Output the (X, Y) coordinate of the center of the cell containing the given text.  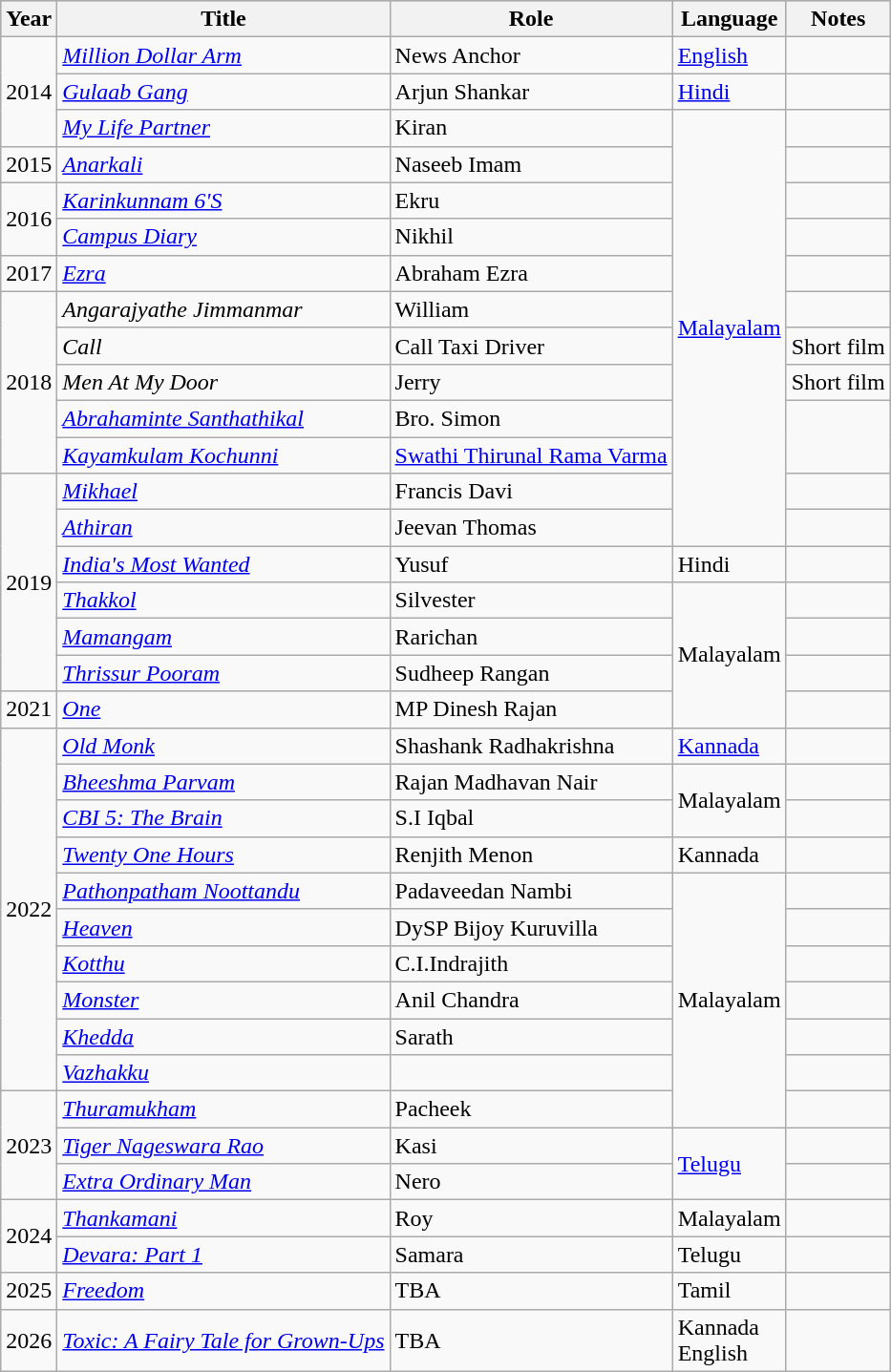
2022 (29, 909)
Jeevan Thomas (531, 528)
Arjun Shankar (531, 92)
Gulaab Gang (223, 92)
Ekru (531, 201)
Call (223, 346)
2015 (29, 164)
Bro. Simon (531, 418)
Abraham Ezra (531, 273)
Tamil (730, 1291)
Roy (531, 1218)
2016 (29, 219)
Heaven (223, 927)
Mikhael (223, 492)
KannadaEnglish (730, 1340)
Angarajyathe Jimmanmar (223, 309)
Kotthu (223, 963)
Karinkunnam 6'S (223, 201)
Vazhakku (223, 1073)
Freedom (223, 1291)
Khedda (223, 1036)
Nikhil (531, 237)
Thrissur Pooram (223, 673)
Ezra (223, 273)
Devara: Part 1 (223, 1255)
Naseeb Imam (531, 164)
Pathonpatham Noottandu (223, 891)
Samara (531, 1255)
Campus Diary (223, 237)
Monster (223, 1000)
Old Monk (223, 746)
English (730, 55)
Kasi (531, 1146)
Athiran (223, 528)
Anil Chandra (531, 1000)
Twenty One Hours (223, 855)
Men At My Door (223, 382)
2023 (29, 1146)
Nero (531, 1182)
William (531, 309)
Sudheep Rangan (531, 673)
Abrahaminte Santhathikal (223, 418)
Silvester (531, 601)
Year (29, 19)
2024 (29, 1236)
My Life Partner (223, 128)
MP Dinesh Rajan (531, 709)
Thakkol (223, 601)
2025 (29, 1291)
Kiran (531, 128)
C.I.Indrajith (531, 963)
Sarath (531, 1036)
Francis Davi (531, 492)
Jerry (531, 382)
One (223, 709)
S.I Iqbal (531, 818)
Toxic: A Fairy Tale for Grown-Ups (223, 1340)
Pacheek (531, 1109)
Swathi Thirunal Rama Varma (531, 455)
Title (223, 19)
2014 (29, 92)
Extra Ordinary Man (223, 1182)
Tiger Nageswara Rao (223, 1146)
2019 (29, 582)
2021 (29, 709)
CBI 5: The Brain (223, 818)
Renjith Menon (531, 855)
DySP Bijoy Kuruvilla (531, 927)
Notes (838, 19)
Thankamani (223, 1218)
2018 (29, 382)
Language (730, 19)
Thuramukham (223, 1109)
Role (531, 19)
2017 (29, 273)
Shashank Radhakrishna (531, 746)
Yusuf (531, 564)
Rarichan (531, 637)
Anarkali (223, 164)
India's Most Wanted (223, 564)
Mamangam (223, 637)
Million Dollar Arm (223, 55)
Padaveedan Nambi (531, 891)
Rajan Madhavan Nair (531, 782)
2026 (29, 1340)
Kayamkulam Kochunni (223, 455)
News Anchor (531, 55)
Bheeshma Parvam (223, 782)
Call Taxi Driver (531, 346)
